Identify which cell holds the provided text, then report its (X, Y) central coordinate. 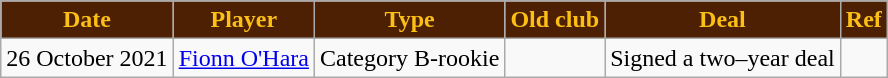
Category B-rookie (409, 58)
26 October 2021 (87, 58)
Type (409, 20)
Player (244, 20)
Signed a two–year deal (723, 58)
Old club (555, 20)
Fionn O'Hara (244, 58)
Date (87, 20)
Deal (723, 20)
Ref (864, 20)
